Extract the [x, y] coordinate from the center of the cell holding the provided text.  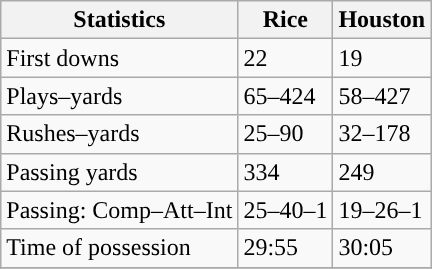
22 [286, 58]
Time of possession [120, 248]
Plays–yards [120, 96]
19 [382, 58]
Passing: Comp–Att–Int [120, 210]
25–40–1 [286, 210]
249 [382, 172]
25–90 [286, 134]
Passing yards [120, 172]
Statistics [120, 20]
29:55 [286, 248]
32–178 [382, 134]
65–424 [286, 96]
30:05 [382, 248]
Rice [286, 20]
Houston [382, 20]
334 [286, 172]
19–26–1 [382, 210]
First downs [120, 58]
Rushes–yards [120, 134]
58–427 [382, 96]
